Find where the given text appears and provide that cell's center as (x, y) coordinate. 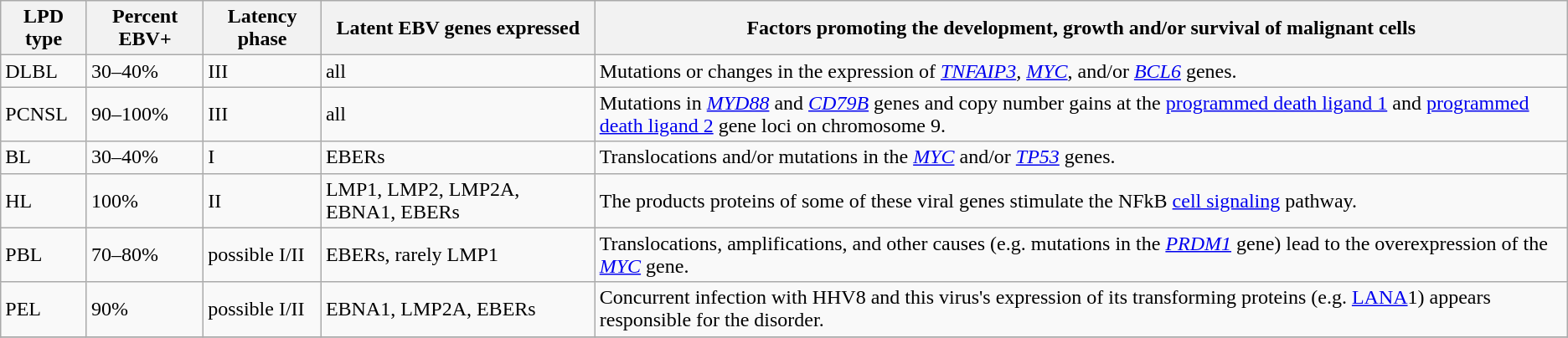
EBERs (457, 157)
Factors promoting the development, growth and/or survival of malignant cells (1081, 28)
EBNA1, LMP2A, EBERs (457, 310)
Translocations, amplifications, and other causes (e.g. mutations in the PRDM1 gene) lead to the overexpression of the MYC gene. (1081, 254)
90% (144, 310)
PCNSL (44, 114)
Mutations or changes in the expression of TNFAIP3, MYC, and/or BCL6 genes. (1081, 71)
LPD type (44, 28)
PBL (44, 254)
LMP1, LMP2, LMP2A, EBNA1, EBERs (457, 201)
EBERs, rarely LMP1 (457, 254)
Latent EBV genes expressed (457, 28)
Latency phase (263, 28)
Mutations in MYD88 and CD79B genes and copy number gains at the programmed death ligand 1 and programmed death ligand 2 gene loci on chromosome 9. (1081, 114)
100% (144, 201)
Concurrent infection with HHV8 and this virus's expression of its transforming proteins (e.g. LANA1) appears responsible for the disorder. (1081, 310)
I (263, 157)
II (263, 201)
DLBL (44, 71)
90–100% (144, 114)
The products proteins of some of these viral genes stimulate the NFkB cell signaling pathway. (1081, 201)
PEL (44, 310)
BL (44, 157)
HL (44, 201)
70–80% (144, 254)
Percent EBV+ (144, 28)
Translocations and/or mutations in the MYC and/or TP53 genes. (1081, 157)
